Pinpoint the cell where the given text exists, returning its [x, y] midpoint coordinate. 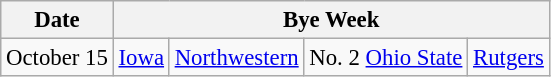
Bye Week [331, 20]
Rutgers [508, 58]
October 15 [57, 58]
Date [57, 20]
No. 2 Ohio State [386, 58]
Northwestern [236, 58]
Iowa [141, 58]
